Identify which cell holds the provided text, then report its [X, Y] central coordinate. 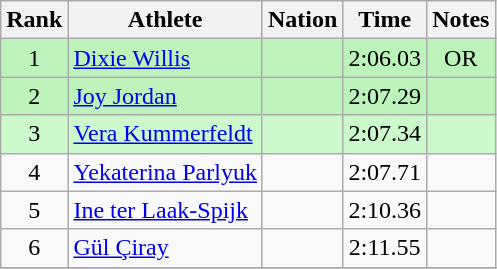
Time [385, 20]
2:07.29 [385, 96]
Ine ter Laak-Spijk [166, 210]
Dixie Willis [166, 58]
Notes [461, 20]
2:07.34 [385, 134]
Vera Kummerfeldt [166, 134]
Nation [302, 20]
OR [461, 58]
3 [34, 134]
2:07.71 [385, 172]
2:06.03 [385, 58]
Yekaterina Parlyuk [166, 172]
Rank [34, 20]
5 [34, 210]
Athlete [166, 20]
4 [34, 172]
2:10.36 [385, 210]
2 [34, 96]
1 [34, 58]
6 [34, 248]
Gül Çiray [166, 248]
Joy Jordan [166, 96]
2:11.55 [385, 248]
